Determine the (X, Y) coordinate at the center of the cell enclosing the given text.  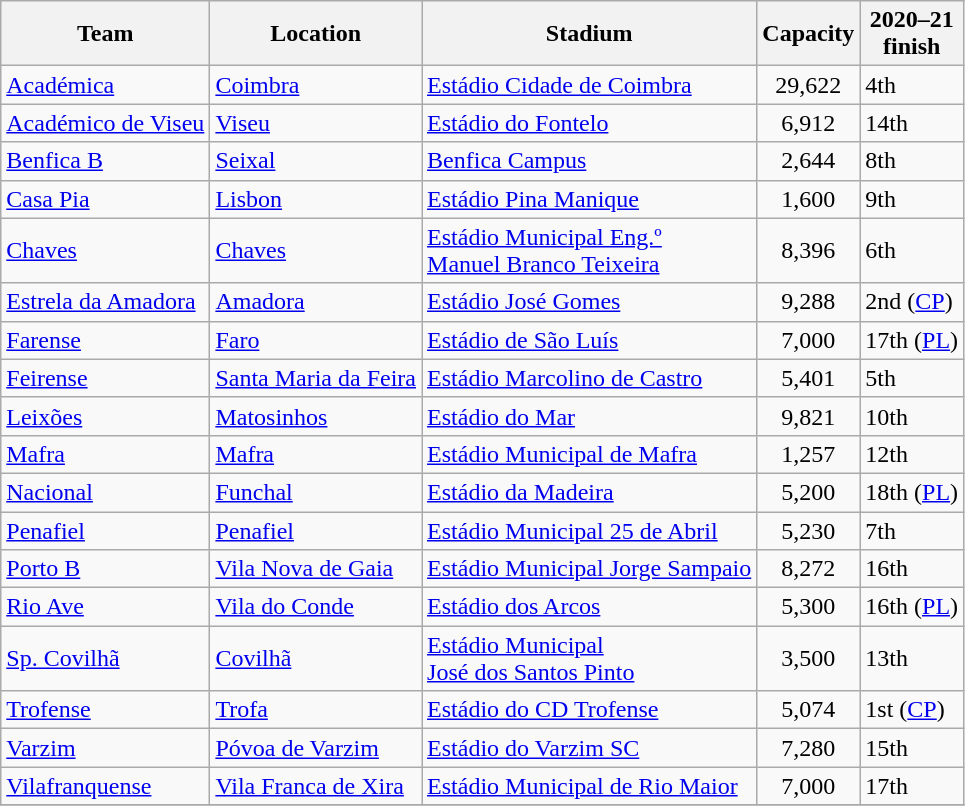
Académico de Viseu (106, 123)
Varzim (106, 748)
9th (912, 199)
Farense (106, 340)
2,644 (808, 161)
Viseu (316, 123)
5,401 (808, 378)
Amadora (316, 302)
Feirense (106, 378)
7th (912, 531)
Casa Pia (106, 199)
Benfica Campus (590, 161)
Sp. Covilhã (106, 658)
Vilafranquense (106, 786)
6,912 (808, 123)
Team (106, 34)
Estádio Pina Manique (590, 199)
29,622 (808, 85)
1,257 (808, 454)
16th (PL) (912, 607)
Estádio do Mar (590, 416)
5,200 (808, 492)
Estádio dos Arcos (590, 607)
Faro (316, 340)
13th (912, 658)
Capacity (808, 34)
Vila Franca de Xira (316, 786)
Estrela da Amadora (106, 302)
Stadium (590, 34)
Estádio Municipal Eng.ºManuel Branco Teixeira (590, 250)
6th (912, 250)
2nd (CP) (912, 302)
Estádio do Fontelo (590, 123)
Santa Maria da Feira (316, 378)
1st (CP) (912, 710)
Estádio do Varzim SC (590, 748)
8,396 (808, 250)
Estádio MunicipalJosé dos Santos Pinto (590, 658)
Benfica B (106, 161)
Estádio Municipal de Rio Maior (590, 786)
Rio Ave (106, 607)
8,272 (808, 569)
17th (912, 786)
10th (912, 416)
Estádio Municipal Jorge Sampaio (590, 569)
7,280 (808, 748)
Estádio Municipal 25 de Abril (590, 531)
Vila do Conde (316, 607)
Lisbon (316, 199)
Porto B (106, 569)
5,300 (808, 607)
Póvoa de Varzim (316, 748)
Funchal (316, 492)
Académica (106, 85)
9,288 (808, 302)
Trofense (106, 710)
1,600 (808, 199)
Estádio de São Luís (590, 340)
4th (912, 85)
14th (912, 123)
2020–21finish (912, 34)
Vila Nova de Gaia (316, 569)
Estádio José Gomes (590, 302)
5,074 (808, 710)
Leixões (106, 416)
Coimbra (316, 85)
3,500 (808, 658)
Matosinhos (316, 416)
8th (912, 161)
5th (912, 378)
16th (912, 569)
Trofa (316, 710)
17th (PL) (912, 340)
Estádio Cidade de Coimbra (590, 85)
12th (912, 454)
15th (912, 748)
Covilhã (316, 658)
Estádio do CD Trofense (590, 710)
Estádio Municipal de Mafra (590, 454)
9,821 (808, 416)
Nacional (106, 492)
Seixal (316, 161)
Estádio da Madeira (590, 492)
5,230 (808, 531)
Estádio Marcolino de Castro (590, 378)
Location (316, 34)
18th (PL) (912, 492)
